Find where the given text appears and provide that cell's center as (X, Y) coordinate. 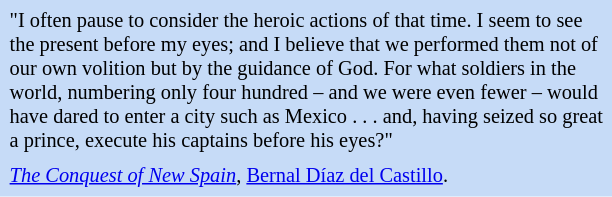
The Conquest of New Spain, Bernal Díaz del Castillo. (306, 176)
